Detect which cell encompasses the target text, then output its (x, y) center coordinate. 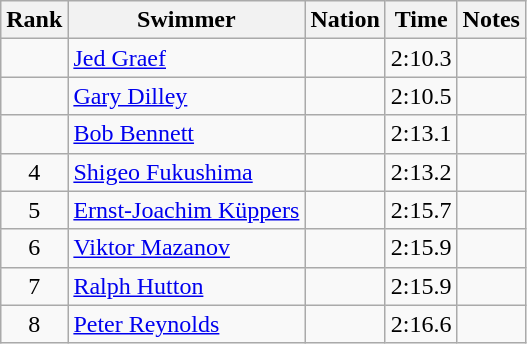
2:10.3 (421, 58)
Bob Bennett (186, 134)
6 (34, 248)
Gary Dilley (186, 96)
Nation (345, 20)
Peter Reynolds (186, 324)
2:10.5 (421, 96)
Swimmer (186, 20)
5 (34, 210)
Rank (34, 20)
Time (421, 20)
Viktor Mazanov (186, 248)
7 (34, 286)
2:15.7 (421, 210)
8 (34, 324)
4 (34, 172)
2:16.6 (421, 324)
Jed Graef (186, 58)
Notes (491, 20)
2:13.1 (421, 134)
Shigeo Fukushima (186, 172)
2:13.2 (421, 172)
Ernst-Joachim Küppers (186, 210)
Ralph Hutton (186, 286)
